Find where the given text appears and provide that cell's center as (X, Y) coordinate. 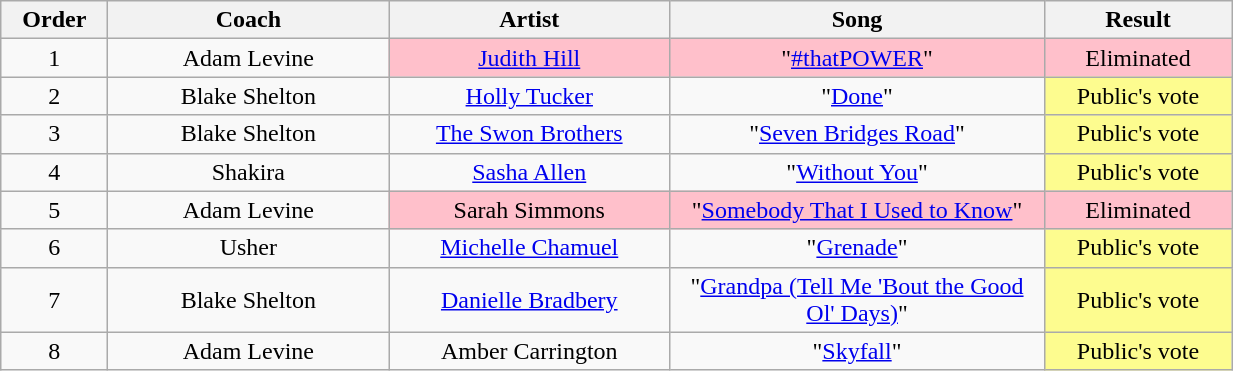
"Done" (858, 96)
Holly Tucker (530, 96)
The Swon Brothers (530, 134)
Shakira (248, 172)
7 (54, 300)
Order (54, 20)
"Grenade" (858, 248)
Michelle Chamuel (530, 248)
1 (54, 58)
Usher (248, 248)
Song (858, 20)
"Seven Bridges Road" (858, 134)
"Without You" (858, 172)
Coach (248, 20)
"#thatPOWER" (858, 58)
6 (54, 248)
"Grandpa (Tell Me 'Bout the Good Ol' Days)" (858, 300)
Judith Hill (530, 58)
Artist (530, 20)
3 (54, 134)
Amber Carrington (530, 351)
"Skyfall" (858, 351)
5 (54, 210)
"Somebody That I Used to Know" (858, 210)
Danielle Bradbery (530, 300)
8 (54, 351)
Sasha Allen (530, 172)
Sarah Simmons (530, 210)
Result (1138, 20)
2 (54, 96)
4 (54, 172)
